For the text-containing cell, return its midpoint in [x, y] coordinate format. 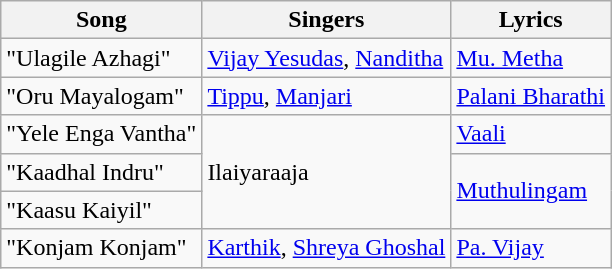
Song [102, 20]
Karthik, Shreya Ghoshal [326, 248]
"Yele Enga Vantha" [102, 134]
Mu. Metha [531, 58]
"Kaadhal Indru" [102, 172]
"Ulagile Azhagi" [102, 58]
Vijay Yesudas, Nanditha [326, 58]
"Kaasu Kaiyil" [102, 210]
Tippu, Manjari [326, 96]
Pa. Vijay [531, 248]
Palani Bharathi [531, 96]
Ilaiyaraaja [326, 172]
Singers [326, 20]
Lyrics [531, 20]
Vaali [531, 134]
"Konjam Konjam" [102, 248]
"Oru Mayalogam" [102, 96]
Muthulingam [531, 191]
